Output the (X, Y) coordinate of the center of the cell containing the given text.  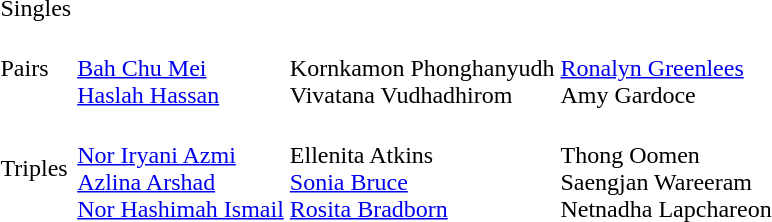
Kornkamon Phonghanyudh Vivatana Vudhadhirom (422, 68)
Bah Chu Mei Haslah Hassan (181, 68)
